Locate the cell with the specified text and output its (X, Y) center coordinate. 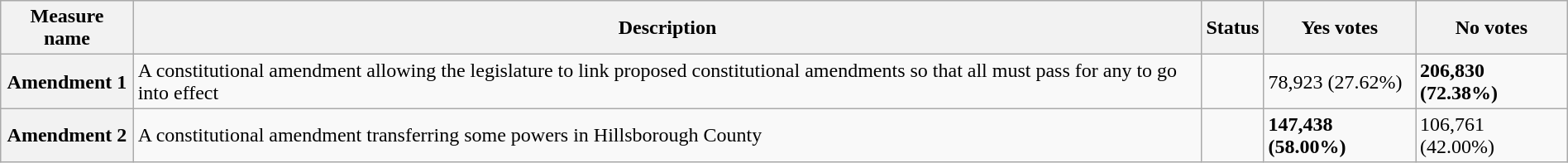
206,830 (72.38%) (1492, 81)
Description (667, 28)
Yes votes (1340, 28)
Measure name (67, 28)
78,923 (27.62%) (1340, 81)
Amendment 1 (67, 81)
Amendment 2 (67, 136)
A constitutional amendment transferring some powers in Hillsborough County (667, 136)
147,438 (58.00%) (1340, 136)
106,761 (42.00%) (1492, 136)
A constitutional amendment allowing the legislature to link proposed constitutional amendments so that all must pass for any to go into effect (667, 81)
No votes (1492, 28)
Status (1232, 28)
